For the text-containing cell, return its midpoint in (X, Y) coordinate format. 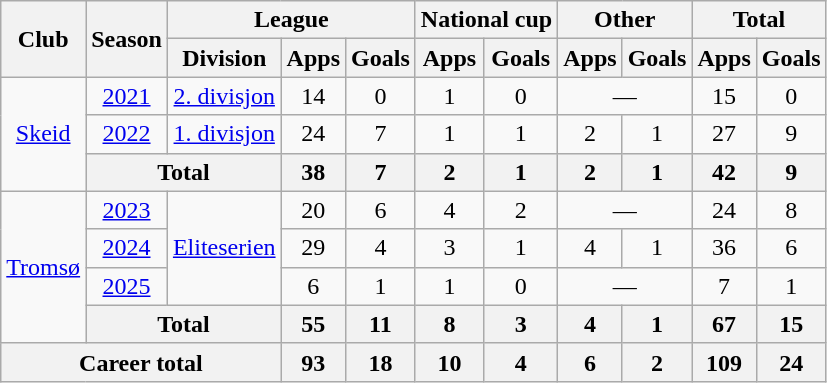
14 (313, 96)
109 (724, 362)
Eliteserien (224, 248)
2. divisjon (224, 96)
Other (625, 20)
2021 (127, 96)
93 (313, 362)
18 (381, 362)
2024 (127, 248)
42 (724, 172)
Tromsø (44, 267)
Season (127, 39)
Division (224, 58)
National cup (486, 20)
2025 (127, 286)
1. divisjon (224, 134)
Career total (141, 362)
Skeid (44, 134)
10 (449, 362)
Club (44, 39)
2022 (127, 134)
20 (313, 210)
2023 (127, 210)
55 (313, 324)
League (291, 20)
27 (724, 134)
11 (381, 324)
38 (313, 172)
29 (313, 248)
67 (724, 324)
36 (724, 248)
